From the cell containing the given text, extract its center point as (x, y) coordinate. 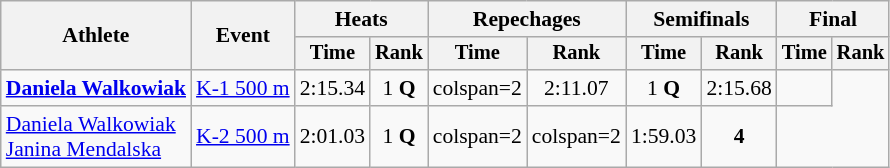
1:59.03 (664, 136)
4 (738, 136)
Final (833, 19)
Event (243, 36)
Heats (362, 19)
2:15.34 (332, 88)
Daniela WalkowiakJanina Mendalska (96, 136)
2:11.07 (576, 88)
K-2 500 m (243, 136)
2:15.68 (738, 88)
Daniela Walkowiak (96, 88)
Athlete (96, 36)
2:01.03 (332, 136)
Semifinals (702, 19)
K-1 500 m (243, 88)
Repechages (527, 19)
